Return the (x, y) coordinate for the center point of the cell that contains the specified text.  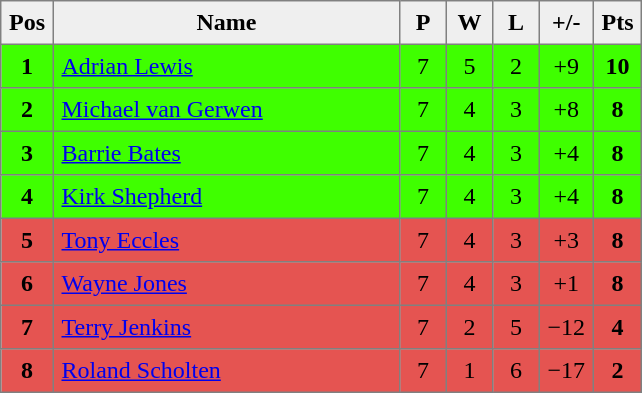
Pts (617, 23)
Terry Jenkins (226, 327)
+3 (566, 240)
L (516, 23)
10 (617, 66)
Barrie Bates (226, 153)
−12 (566, 327)
Kirk Shepherd (226, 197)
+9 (566, 66)
−17 (566, 371)
Pos (27, 23)
Adrian Lewis (226, 66)
Roland Scholten (226, 371)
+1 (566, 284)
W (469, 23)
+8 (566, 110)
Michael van Gerwen (226, 110)
Name (226, 23)
+/- (566, 23)
Tony Eccles (226, 240)
P (423, 23)
Wayne Jones (226, 284)
